Scan for the cell matching the given text and deliver its [X, Y] coordinate at center. 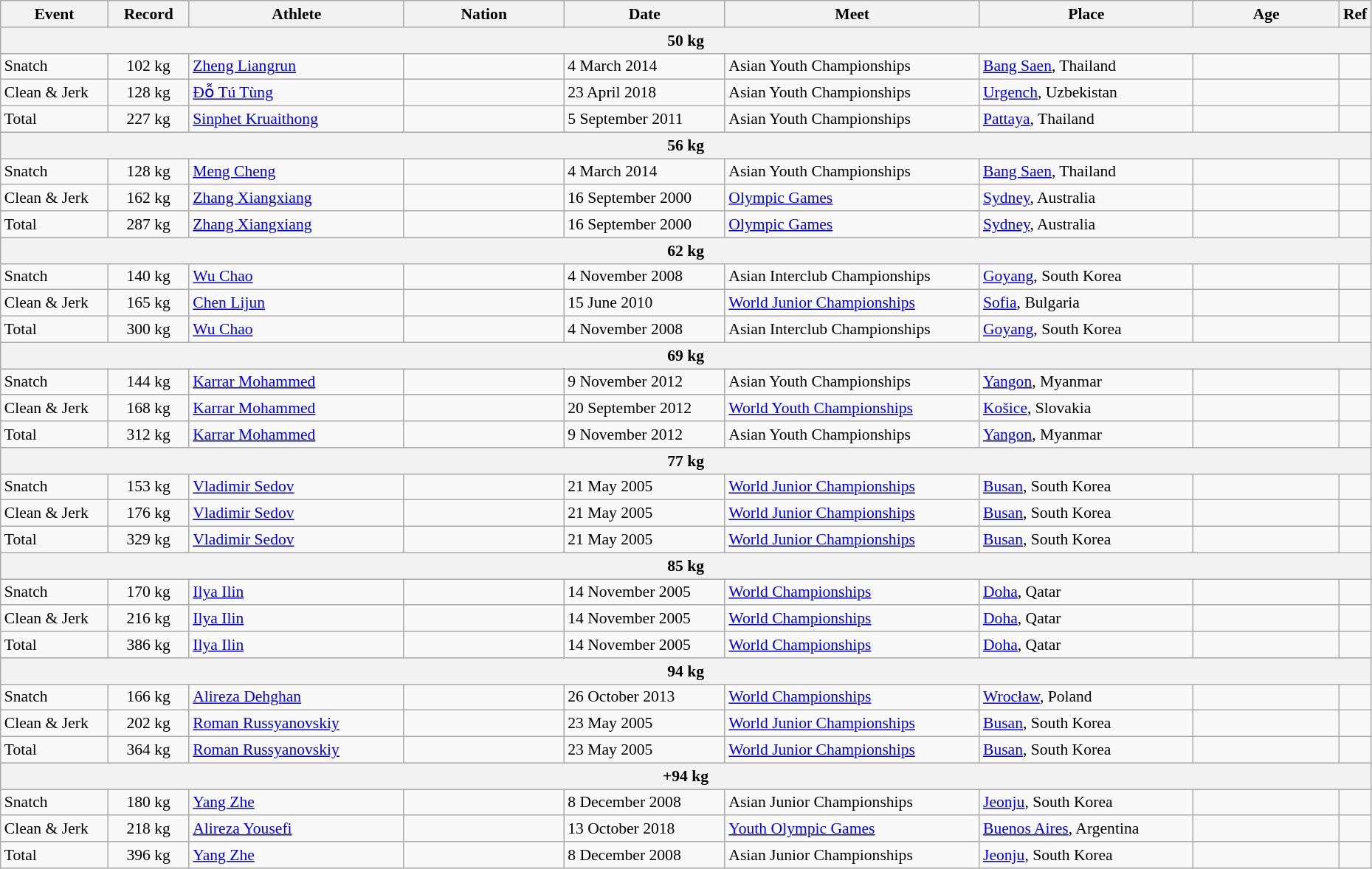
23 April 2018 [644, 93]
Youth Olympic Games [852, 829]
85 kg [686, 566]
396 kg [148, 855]
5 September 2011 [644, 120]
13 October 2018 [644, 829]
227 kg [148, 120]
15 June 2010 [644, 303]
Age [1266, 14]
168 kg [148, 409]
180 kg [148, 803]
Sinphet Kruaithong [297, 120]
Chen Lijun [297, 303]
Meet [852, 14]
Đỗ Tú Tùng [297, 93]
Sofia, Bulgaria [1086, 303]
69 kg [686, 356]
Buenos Aires, Argentina [1086, 829]
166 kg [148, 697]
176 kg [148, 513]
287 kg [148, 224]
50 kg [686, 41]
140 kg [148, 277]
20 September 2012 [644, 409]
Alireza Dehghan [297, 697]
Place [1086, 14]
77 kg [686, 461]
Nation [484, 14]
170 kg [148, 592]
Wrocław, Poland [1086, 697]
Ref [1355, 14]
386 kg [148, 645]
300 kg [148, 330]
216 kg [148, 619]
Košice, Slovakia [1086, 409]
World Youth Championships [852, 409]
Athlete [297, 14]
165 kg [148, 303]
202 kg [148, 724]
Event [55, 14]
218 kg [148, 829]
144 kg [148, 382]
Alireza Yousefi [297, 829]
102 kg [148, 66]
26 October 2013 [644, 697]
Meng Cheng [297, 172]
364 kg [148, 750]
312 kg [148, 434]
Urgench, Uzbekistan [1086, 93]
Record [148, 14]
+94 kg [686, 776]
Zheng Liangrun [297, 66]
62 kg [686, 251]
153 kg [148, 487]
329 kg [148, 540]
56 kg [686, 145]
162 kg [148, 198]
94 kg [686, 671]
Date [644, 14]
Pattaya, Thailand [1086, 120]
